Search for the cell housing the specified text and yield its [X, Y] center coordinate. 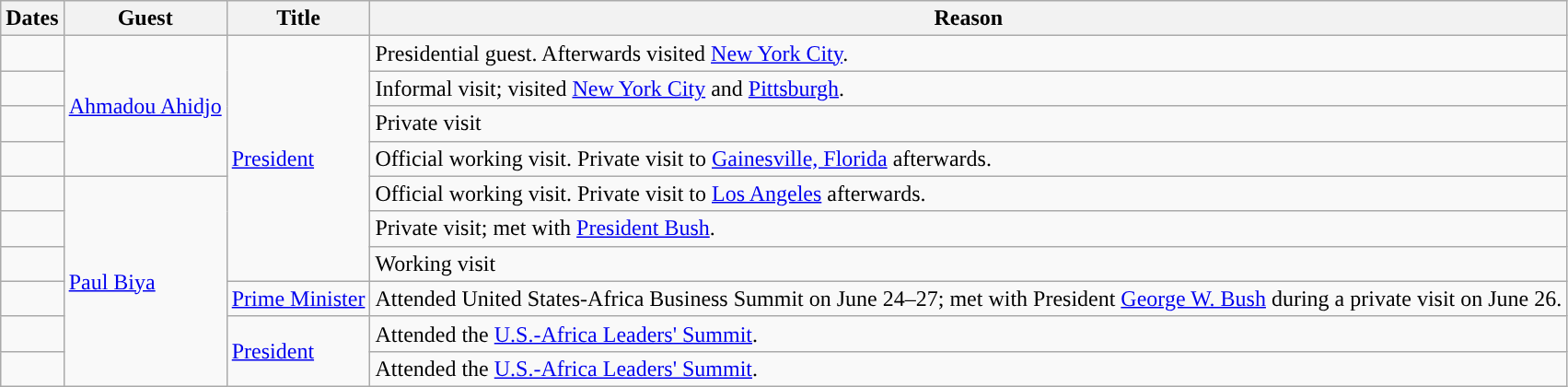
Ahmadou Ahidjo [145, 106]
Official working visit. Private visit to Gainesville, Florida afterwards. [969, 158]
Prime Minister [298, 299]
Informal visit; visited New York City and Pittsburgh. [969, 88]
Working visit [969, 264]
Private visit; met with President Bush. [969, 229]
Presidential guest. Afterwards visited New York City. [969, 53]
Attended United States-Africa Business Summit on June 24–27; met with President George W. Bush during a private visit on June 26. [969, 299]
Guest [145, 18]
Title [298, 18]
Dates [32, 18]
Official working visit. Private visit to Los Angeles afterwards. [969, 193]
Paul Biya [145, 281]
Reason [969, 18]
Private visit [969, 123]
